Provide the (x, y) coordinate of the cell's center where the given text is located.  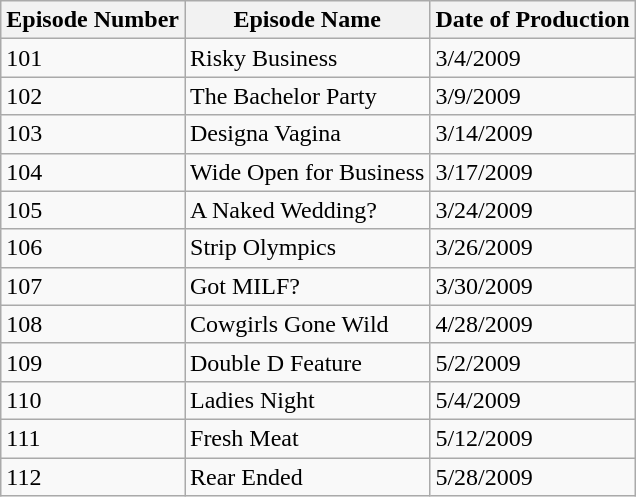
Wide Open for Business (306, 172)
Designa Vagina (306, 134)
112 (93, 477)
Fresh Meat (306, 438)
5/28/2009 (532, 477)
Episode Name (306, 20)
Date of Production (532, 20)
110 (93, 400)
105 (93, 210)
The Bachelor Party (306, 96)
Episode Number (93, 20)
5/12/2009 (532, 438)
102 (93, 96)
111 (93, 438)
Risky Business (306, 58)
Rear Ended (306, 477)
Ladies Night (306, 400)
101 (93, 58)
A Naked Wedding? (306, 210)
5/2/2009 (532, 362)
3/4/2009 (532, 58)
3/17/2009 (532, 172)
Cowgirls Gone Wild (306, 324)
4/28/2009 (532, 324)
5/4/2009 (532, 400)
Got MILF? (306, 286)
3/9/2009 (532, 96)
3/30/2009 (532, 286)
108 (93, 324)
Double D Feature (306, 362)
3/24/2009 (532, 210)
106 (93, 248)
107 (93, 286)
3/14/2009 (532, 134)
Strip Olympics (306, 248)
103 (93, 134)
3/26/2009 (532, 248)
109 (93, 362)
104 (93, 172)
